Provide the (x, y) coordinate of the cell's center where the given text is located.  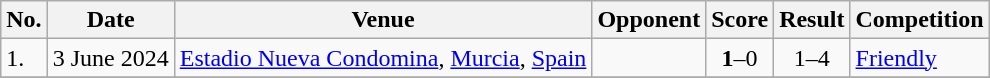
Score (740, 20)
Opponent (649, 20)
Estadio Nueva Condomina, Murcia, Spain (383, 58)
Venue (383, 20)
3 June 2024 (110, 58)
1–4 (812, 58)
1–0 (740, 58)
Date (110, 20)
Competition (920, 20)
1. (24, 58)
No. (24, 20)
Result (812, 20)
Friendly (920, 58)
